Return (X, Y) of the center of cell containing provided text 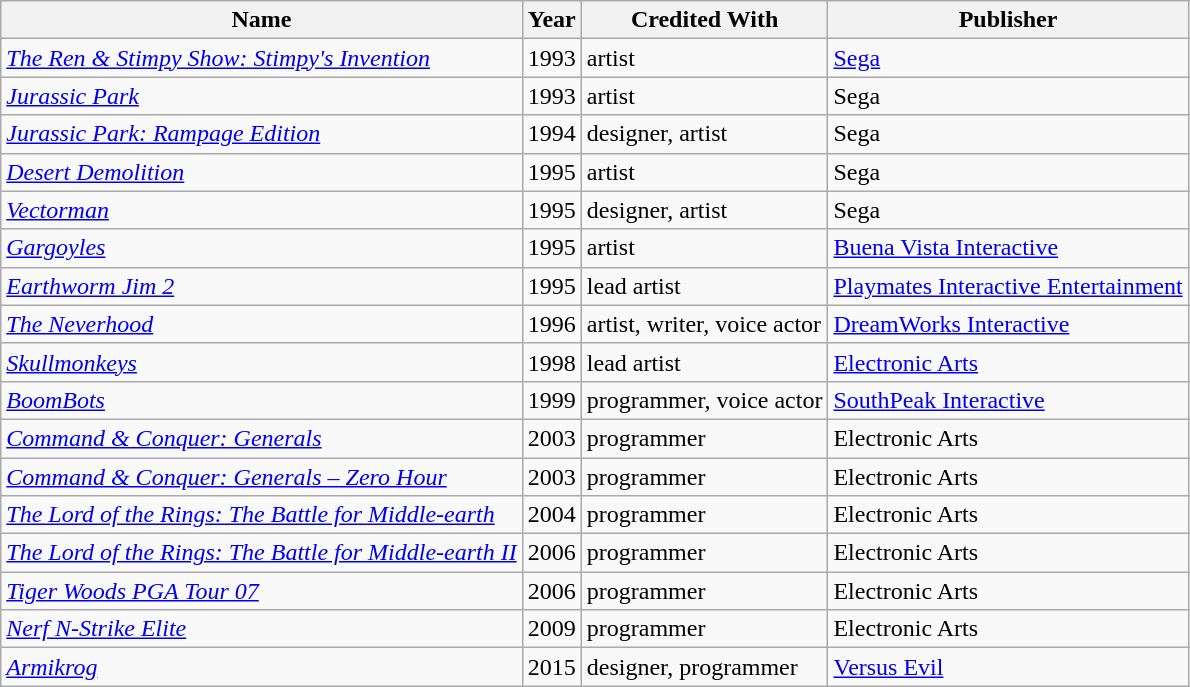
Name (262, 20)
The Ren & Stimpy Show: Stimpy's Invention (262, 58)
BoomBots (262, 400)
The Lord of the Rings: The Battle for Middle-earth (262, 515)
Command & Conquer: Generals – Zero Hour (262, 477)
Playmates Interactive Entertainment (1008, 286)
2015 (552, 667)
Credited With (704, 20)
Versus Evil (1008, 667)
1999 (552, 400)
Publisher (1008, 20)
Skullmonkeys (262, 362)
Buena Vista Interactive (1008, 248)
Vectorman (262, 210)
designer, programmer (704, 667)
1998 (552, 362)
SouthPeak Interactive (1008, 400)
Earthworm Jim 2 (262, 286)
Tiger Woods PGA Tour 07 (262, 591)
programmer, voice actor (704, 400)
artist, writer, voice actor (704, 324)
Year (552, 20)
Command & Conquer: Generals (262, 438)
1996 (552, 324)
The Neverhood (262, 324)
Jurassic Park: Rampage Edition (262, 134)
Desert Demolition (262, 172)
Jurassic Park (262, 96)
1994 (552, 134)
2009 (552, 629)
2004 (552, 515)
Armikrog (262, 667)
The Lord of the Rings: The Battle for Middle-earth II (262, 553)
Gargoyles (262, 248)
DreamWorks Interactive (1008, 324)
Nerf N-Strike Elite (262, 629)
